Pinpoint the cell where the given text exists, returning its [x, y] midpoint coordinate. 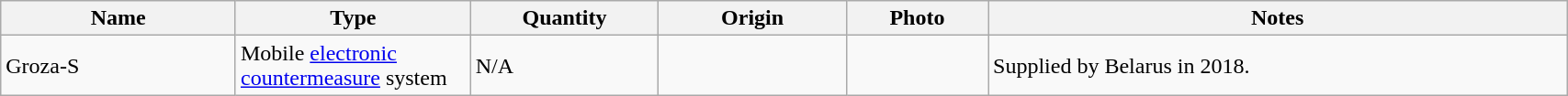
Origin [753, 18]
Type [353, 18]
N/A [564, 66]
Photo [917, 18]
Supplied by Belarus in 2018. [1278, 66]
Notes [1278, 18]
Quantity [564, 18]
Name [118, 18]
Mobile electronic countermeasure system [353, 66]
Groza-S [118, 66]
